Return (X, Y) of the center of cell containing provided text 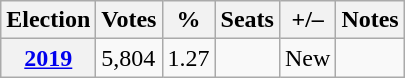
5,804 (129, 58)
Election (48, 20)
2019 (48, 58)
Seats (247, 20)
New (307, 58)
Notes (370, 20)
+/– (307, 20)
1.27 (188, 58)
Votes (129, 20)
% (188, 20)
